Capture the cell that displays the provided text and extract its (X, Y) central coordinate. 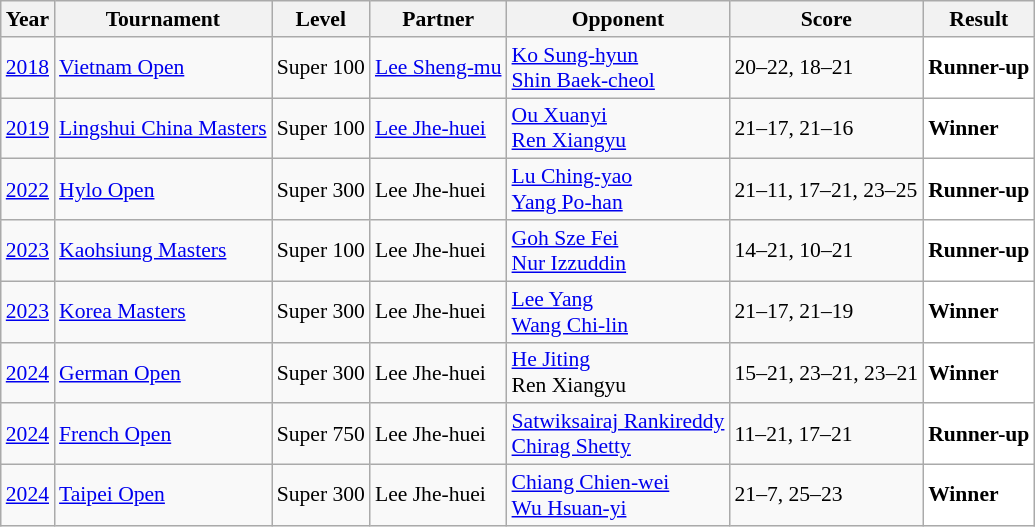
Ou Xuanyi Ren Xiangyu (618, 128)
20–22, 18–21 (826, 68)
2019 (28, 128)
Lee Yang Wang Chi-lin (618, 312)
Satwiksairaj Rankireddy Chirag Shetty (618, 434)
Korea Masters (163, 312)
21–11, 17–21, 23–25 (826, 190)
Lee Sheng-mu (438, 68)
Tournament (163, 19)
Score (826, 19)
11–21, 17–21 (826, 434)
Lingshui China Masters (163, 128)
21–17, 21–16 (826, 128)
Result (978, 19)
Lu Ching-yao Yang Po-han (618, 190)
German Open (163, 372)
Super 750 (321, 434)
Kaohsiung Masters (163, 250)
Hylo Open (163, 190)
Year (28, 19)
Taipei Open (163, 496)
14–21, 10–21 (826, 250)
Partner (438, 19)
Goh Sze Fei Nur Izzuddin (618, 250)
2018 (28, 68)
Vietnam Open (163, 68)
French Open (163, 434)
He Jiting Ren Xiangyu (618, 372)
Ko Sung-hyun Shin Baek-cheol (618, 68)
Level (321, 19)
2022 (28, 190)
15–21, 23–21, 23–21 (826, 372)
21–17, 21–19 (826, 312)
Chiang Chien-wei Wu Hsuan-yi (618, 496)
21–7, 25–23 (826, 496)
Opponent (618, 19)
